Scan for the cell matching the given text and deliver its [X, Y] coordinate at center. 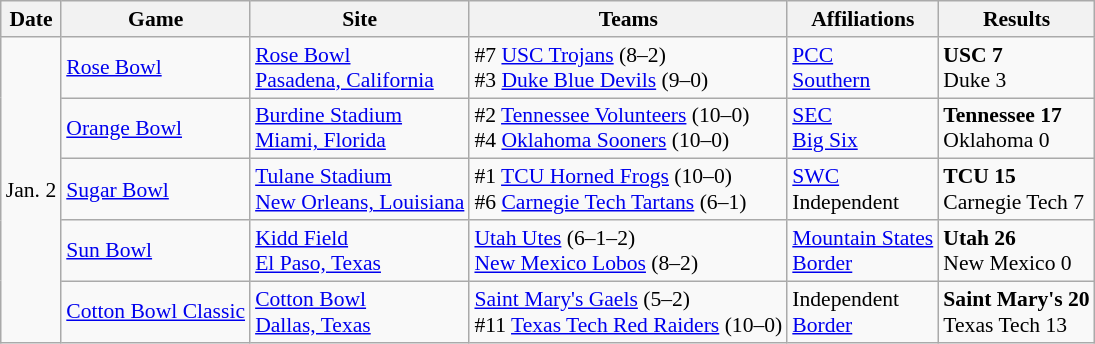
Utah Utes (6–1–2) New Mexico Lobos (8–2) [628, 250]
Game [156, 19]
PCCSouthern [862, 68]
Tennessee 17Oklahoma 0 [1016, 128]
#1 TCU Horned Frogs (10–0) #6 Carnegie Tech Tartans (6–1) [628, 190]
#2 Tennessee Volunteers (10–0) #4 Oklahoma Sooners (10–0) [628, 128]
#7 USC Trojans (8–2) #3 Duke Blue Devils (9–0) [628, 68]
Utah 26New Mexico 0 [1016, 250]
Date [31, 19]
Sugar Bowl [156, 190]
Burdine StadiumMiami, Florida [360, 128]
Cotton Bowl Classic [156, 312]
TCU 15Carnegie Tech 7 [1016, 190]
Orange Bowl [156, 128]
Teams [628, 19]
SWCIndependent [862, 190]
Kidd FieldEl Paso, Texas [360, 250]
Rose Bowl [156, 68]
Saint Mary's Gaels (5–2) #11 Texas Tech Red Raiders (10–0) [628, 312]
Cotton BowlDallas, Texas [360, 312]
Tulane StadiumNew Orleans, Louisiana [360, 190]
SEC Big Six [862, 128]
Site [360, 19]
Affiliations [862, 19]
Results [1016, 19]
Jan. 2 [31, 190]
IndependentBorder [862, 312]
Mountain StatesBorder [862, 250]
Rose BowlPasadena, California [360, 68]
Sun Bowl [156, 250]
Saint Mary's 20Texas Tech 13 [1016, 312]
USC 7Duke 3 [1016, 68]
